Scan for the cell matching the given text and deliver its (x, y) coordinate at center. 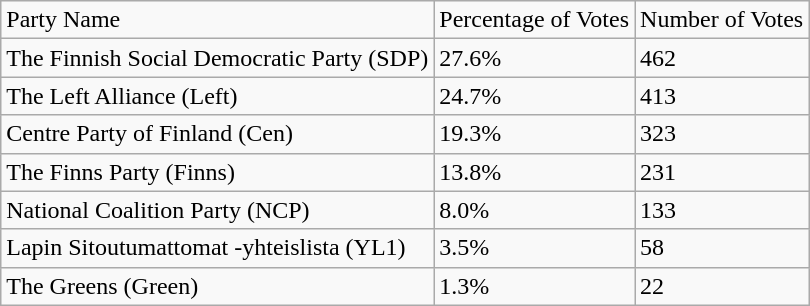
19.3% (534, 134)
13.8% (534, 172)
The Greens (Green) (218, 286)
462 (722, 58)
24.7% (534, 96)
1.3% (534, 286)
22 (722, 286)
Percentage of Votes (534, 20)
National Coalition Party (NCP) (218, 210)
27.6% (534, 58)
Party Name (218, 20)
58 (722, 248)
Centre Party of Finland (Cen) (218, 134)
133 (722, 210)
The Finns Party (Finns) (218, 172)
323 (722, 134)
3.5% (534, 248)
8.0% (534, 210)
Lapin Sitoutumattomat -yhteislista (YL1) (218, 248)
The Left Alliance (Left) (218, 96)
The Finnish Social Democratic Party (SDP) (218, 58)
231 (722, 172)
Number of Votes (722, 20)
413 (722, 96)
